For the text-containing cell, return its midpoint in [x, y] coordinate format. 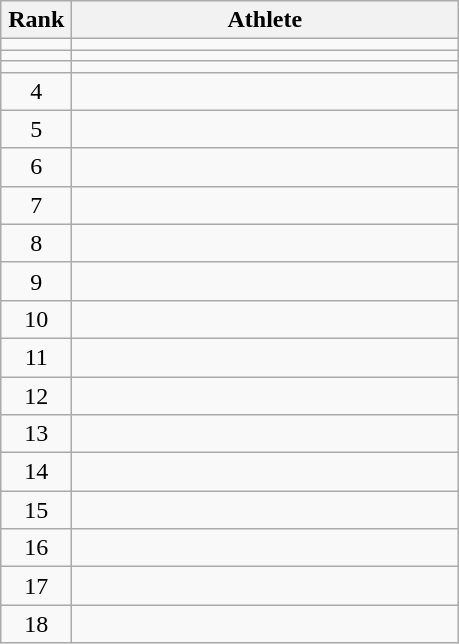
Athlete [265, 20]
14 [36, 472]
4 [36, 91]
9 [36, 281]
Rank [36, 20]
5 [36, 129]
8 [36, 243]
13 [36, 434]
17 [36, 586]
7 [36, 205]
18 [36, 624]
16 [36, 548]
6 [36, 167]
15 [36, 510]
12 [36, 395]
10 [36, 319]
11 [36, 357]
